Find where the given text appears and provide that cell's center as [X, Y] coordinate. 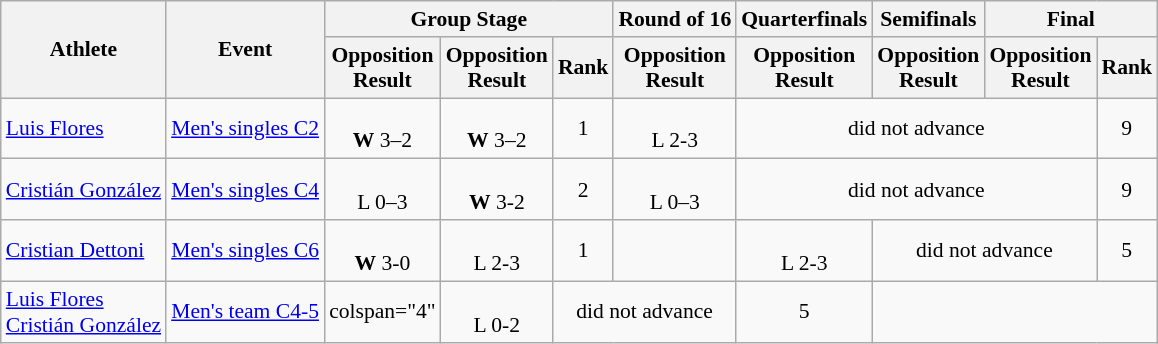
W 3-2 [497, 190]
Event [245, 50]
Cristián González [84, 190]
L 0-2 [497, 312]
Quarterfinals [804, 19]
Round of 16 [674, 19]
Athlete [84, 50]
Semifinals [928, 19]
2 [584, 190]
colspan="4" [382, 312]
W 3-0 [382, 250]
Final [1070, 19]
Men's team C4-5 [245, 312]
Men's singles C6 [245, 250]
Men's singles C4 [245, 190]
Men's singles C2 [245, 128]
Luis Flores [84, 128]
Group Stage [468, 19]
Cristian Dettoni [84, 250]
Luis FloresCristián González [84, 312]
